Extract the [x, y] coordinate from the center of the cell holding the provided text.  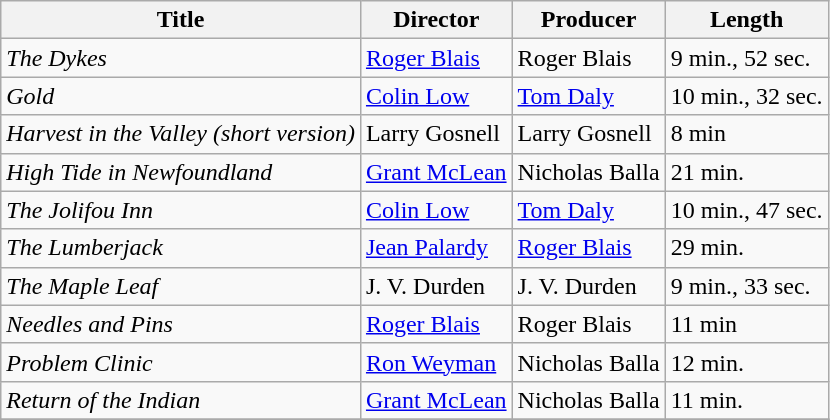
Problem Clinic [181, 362]
Return of the Indian [181, 400]
Needles and Pins [181, 324]
Ron Weyman [436, 362]
9 min., 33 sec. [746, 286]
Length [746, 20]
21 min. [746, 172]
10 min., 32 sec. [746, 96]
The Maple Leaf [181, 286]
10 min., 47 sec. [746, 210]
High Tide in Newfoundland [181, 172]
Harvest in the Valley (short version) [181, 134]
9 min., 52 sec. [746, 58]
The Lumberjack [181, 248]
8 min [746, 134]
11 min [746, 324]
Title [181, 20]
The Jolifou Inn [181, 210]
Gold [181, 96]
Jean Palardy [436, 248]
29 min. [746, 248]
Director [436, 20]
11 min. [746, 400]
The Dykes [181, 58]
Producer [588, 20]
12 min. [746, 362]
